Identify which cell holds the provided text, then report its [X, Y] central coordinate. 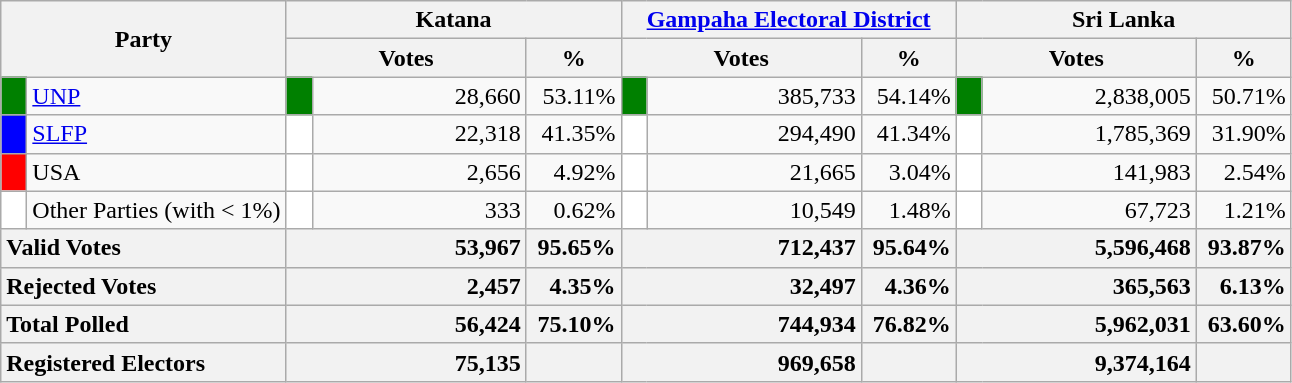
Gampaha Electoral District [788, 20]
2,838,005 [1089, 96]
Other Parties (with < 1%) [156, 210]
32,497 [741, 286]
Sri Lanka [1124, 20]
333 [419, 210]
0.62% [574, 210]
41.35% [574, 134]
95.64% [908, 248]
1.48% [908, 210]
3.04% [908, 172]
Rejected Votes [144, 286]
Total Polled [144, 324]
21,665 [754, 172]
53,967 [406, 248]
Registered Electors [144, 362]
67,723 [1089, 210]
6.13% [1244, 286]
9,374,164 [1076, 362]
2.54% [1244, 172]
93.87% [1244, 248]
385,733 [754, 96]
Valid Votes [144, 248]
294,490 [754, 134]
4.36% [908, 286]
63.60% [1244, 324]
22,318 [419, 134]
5,962,031 [1076, 324]
1,785,369 [1089, 134]
4.92% [574, 172]
2,656 [419, 172]
75.10% [574, 324]
365,563 [1076, 286]
50.71% [1244, 96]
1.21% [1244, 210]
54.14% [908, 96]
41.34% [908, 134]
Katana [454, 20]
744,934 [741, 324]
76.82% [908, 324]
712,437 [741, 248]
5,596,468 [1076, 248]
USA [156, 172]
UNP [156, 96]
141,983 [1089, 172]
4.35% [574, 286]
28,660 [419, 96]
969,658 [741, 362]
SLFP [156, 134]
95.65% [574, 248]
75,135 [406, 362]
53.11% [574, 96]
10,549 [754, 210]
31.90% [1244, 134]
56,424 [406, 324]
2,457 [406, 286]
Party [144, 39]
